Scan for the cell matching the given text and deliver its [x, y] coordinate at center. 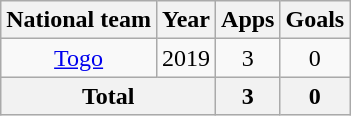
National team [79, 20]
Total [108, 96]
Togo [79, 58]
Goals [315, 20]
Apps [248, 20]
Year [186, 20]
2019 [186, 58]
